Search for the cell housing the specified text and yield its (x, y) center coordinate. 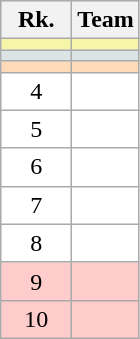
9 (36, 281)
4 (36, 91)
Team (106, 20)
10 (36, 319)
8 (36, 243)
Rk. (36, 20)
6 (36, 167)
7 (36, 205)
5 (36, 129)
